Return the (X, Y) coordinate for the center point of the cell that contains the specified text.  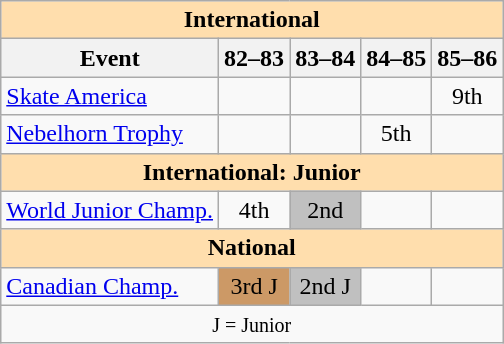
Event (110, 58)
2nd J (326, 286)
85–86 (468, 58)
9th (468, 96)
International: Junior (252, 172)
2nd (326, 210)
Skate America (110, 96)
World Junior Champ. (110, 210)
83–84 (326, 58)
3rd J (254, 286)
82–83 (254, 58)
5th (396, 134)
4th (254, 210)
Canadian Champ. (110, 286)
International (252, 20)
Nebelhorn Trophy (110, 134)
84–85 (396, 58)
National (252, 248)
J = Junior (252, 324)
